Find where the given text appears and provide that cell's center as [X, Y] coordinate. 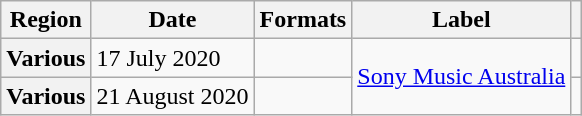
Date [172, 20]
21 August 2020 [172, 96]
17 July 2020 [172, 58]
Region [46, 20]
Formats [303, 20]
Label [462, 20]
Sony Music Australia [462, 77]
